Pinpoint the cell where the given text exists, returning its (x, y) midpoint coordinate. 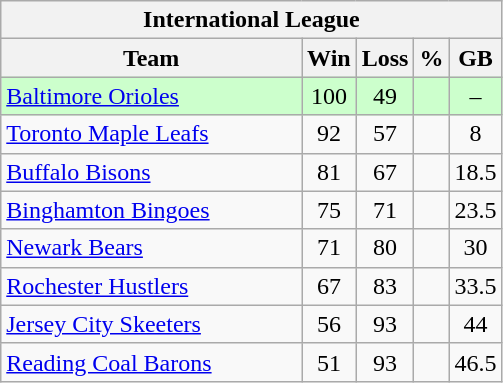
80 (385, 248)
GB (476, 58)
49 (385, 96)
33.5 (476, 286)
46.5 (476, 362)
92 (330, 134)
– (476, 96)
Buffalo Bisons (152, 172)
% (432, 58)
Reading Coal Barons (152, 362)
8 (476, 134)
Newark Bears (152, 248)
30 (476, 248)
57 (385, 134)
Win (330, 58)
51 (330, 362)
Toronto Maple Leafs (152, 134)
44 (476, 324)
Rochester Hustlers (152, 286)
Jersey City Skeeters (152, 324)
75 (330, 210)
International League (252, 20)
Binghamton Bingoes (152, 210)
81 (330, 172)
18.5 (476, 172)
23.5 (476, 210)
56 (330, 324)
Loss (385, 58)
Team (152, 58)
100 (330, 96)
83 (385, 286)
Baltimore Orioles (152, 96)
